Capture the cell that displays the provided text and extract its [x, y] central coordinate. 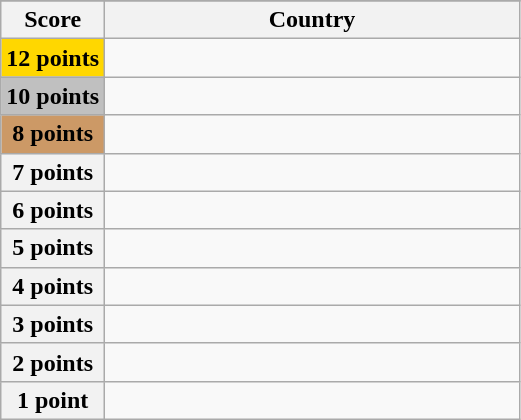
8 points [53, 134]
3 points [53, 324]
5 points [53, 248]
10 points [53, 96]
7 points [53, 172]
Country [312, 20]
2 points [53, 362]
4 points [53, 286]
6 points [53, 210]
Score [53, 20]
12 points [53, 58]
1 point [53, 400]
